Pinpoint the cell where the given text exists, returning its [X, Y] midpoint coordinate. 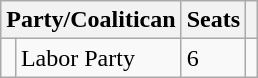
Labor Party [98, 58]
Seats [213, 20]
Party/Coalitican [91, 20]
6 [213, 58]
